From the cell containing the given text, extract its center point as (x, y) coordinate. 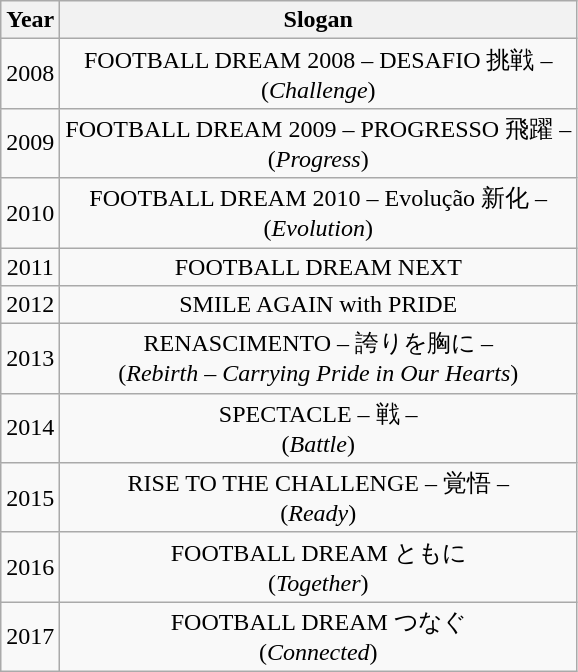
SMILE AGAIN with PRIDE (318, 305)
2011 (30, 267)
2016 (30, 567)
FOOTBALL DREAM 2009 – PROGRESSO 飛躍 –(Progress) (318, 143)
2015 (30, 498)
RENASCIMENTO – 誇りを胸に –(Rebirth – Carrying Pride in Our Hearts) (318, 359)
2014 (30, 428)
FOOTBALL DREAM 2010 – Evolução 新化 –(Evolution) (318, 213)
FOOTBALL DREAM 2008 – DESAFIO 挑戦 –(Challenge) (318, 74)
2008 (30, 74)
SPECTACLE – 戦 –(Battle) (318, 428)
Year (30, 20)
FOOTBALL DREAM つなぐ(Connected) (318, 637)
FOOTBALL DREAM NEXT (318, 267)
2017 (30, 637)
2013 (30, 359)
RISE TO THE CHALLENGE – 覚悟 –(Ready) (318, 498)
Slogan (318, 20)
2010 (30, 213)
FOOTBALL DREAM ともに(Together) (318, 567)
2012 (30, 305)
2009 (30, 143)
